Output the [x, y] coordinate of the center of the cell containing the given text.  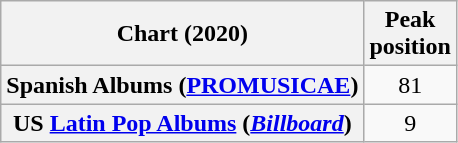
Chart (2020) [182, 34]
US Latin Pop Albums (Billboard) [182, 123]
Peakposition [410, 34]
Spanish Albums (PROMUSICAE) [182, 85]
81 [410, 85]
9 [410, 123]
